Locate the cell with the specified text and output its [X, Y] center coordinate. 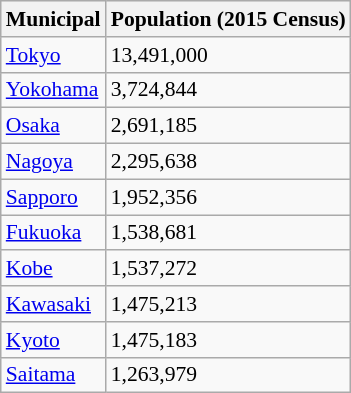
13,491,000 [228, 55]
Kobe [54, 269]
Saitama [54, 375]
Nagoya [54, 162]
Osaka [54, 126]
1,475,183 [228, 340]
1,263,979 [228, 375]
Kyoto [54, 340]
1,537,272 [228, 269]
Fukuoka [54, 233]
Kawasaki [54, 304]
1,475,213 [228, 304]
Tokyo [54, 55]
2,691,185 [228, 126]
2,295,638 [228, 162]
1,538,681 [228, 233]
Population (2015 Census) [228, 19]
Sapporo [54, 197]
Yokohama [54, 90]
Municipal [54, 19]
3,724,844 [228, 90]
1,952,356 [228, 197]
